Detect which cell encompasses the target text, then output its [X, Y] center coordinate. 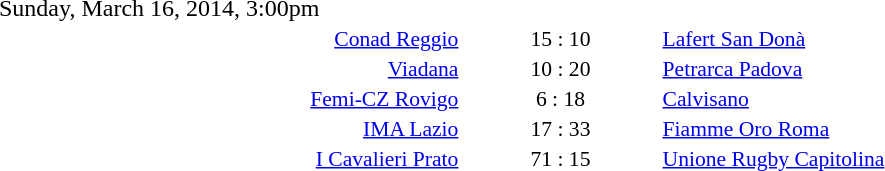
17 : 33 [560, 128]
15 : 10 [560, 38]
6 : 18 [560, 98]
10 : 20 [560, 68]
